For the text-containing cell, return its midpoint in (X, Y) coordinate format. 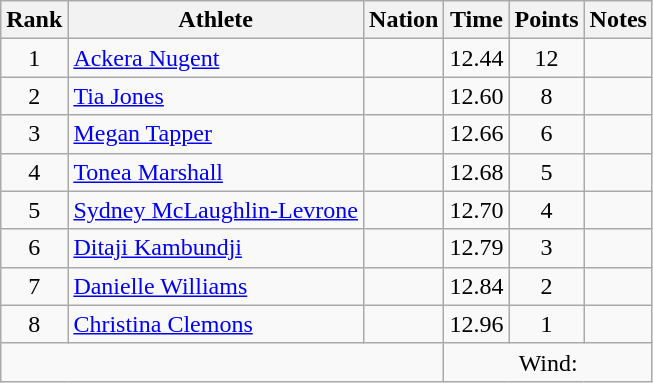
Time (476, 20)
Christina Clemons (216, 324)
Tia Jones (216, 96)
Rank (34, 20)
12.60 (476, 96)
Athlete (216, 20)
12.68 (476, 172)
Wind: (548, 362)
Nation (404, 20)
7 (34, 286)
Danielle Williams (216, 286)
Points (546, 20)
12.84 (476, 286)
Tonea Marshall (216, 172)
Sydney McLaughlin-Levrone (216, 210)
Notes (618, 20)
12.66 (476, 134)
12 (546, 58)
12.70 (476, 210)
12.79 (476, 248)
Megan Tapper (216, 134)
12.44 (476, 58)
Ditaji Kambundji (216, 248)
12.96 (476, 324)
Ackera Nugent (216, 58)
